Extract the (X, Y) coordinate from the center of the cell holding the provided text.  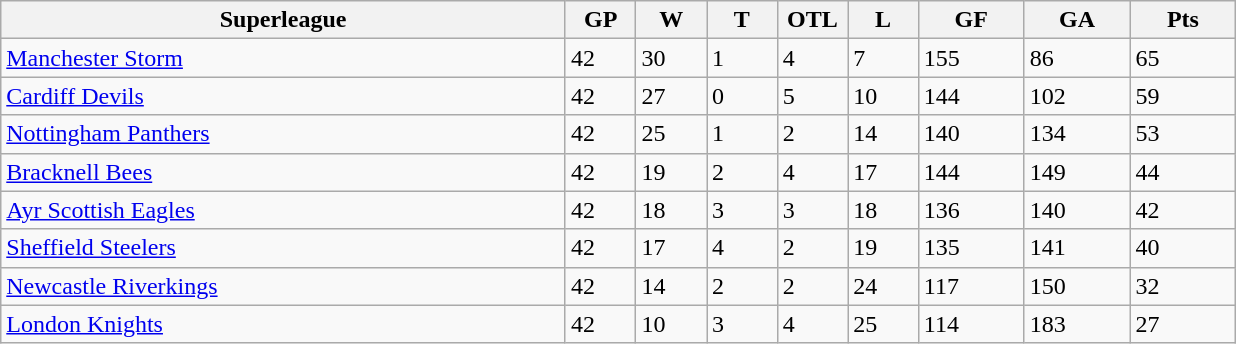
Bracknell Bees (284, 172)
GF (971, 20)
W (672, 20)
Ayr Scottish Eagles (284, 210)
134 (1077, 134)
150 (1077, 286)
40 (1183, 248)
0 (742, 96)
5 (812, 96)
32 (1183, 286)
Pts (1183, 20)
149 (1077, 172)
Cardiff Devils (284, 96)
59 (1183, 96)
155 (971, 58)
183 (1077, 324)
102 (1077, 96)
7 (884, 58)
GP (600, 20)
L (884, 20)
30 (672, 58)
Manchester Storm (284, 58)
Superleague (284, 20)
44 (1183, 172)
Sheffield Steelers (284, 248)
London Knights (284, 324)
136 (971, 210)
Newcastle Riverkings (284, 286)
135 (971, 248)
117 (971, 286)
86 (1077, 58)
OTL (812, 20)
Nottingham Panthers (284, 134)
T (742, 20)
141 (1077, 248)
24 (884, 286)
GA (1077, 20)
114 (971, 324)
53 (1183, 134)
65 (1183, 58)
